Return the (X, Y) coordinate for the center point of the cell that contains the specified text.  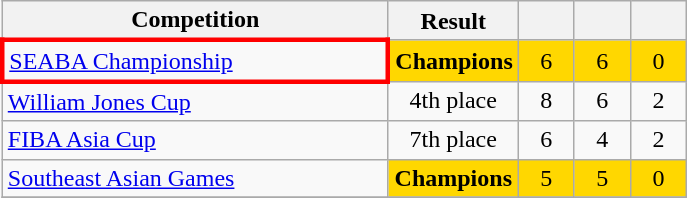
SEABA Championship (195, 60)
Southeast Asian Games (195, 178)
Competition (195, 21)
4 (602, 140)
William Jones Cup (195, 101)
8 (546, 101)
7th place (453, 140)
Result (453, 21)
4th place (453, 101)
FIBA Asia Cup (195, 140)
